Search for the cell housing the specified text and yield its [X, Y] center coordinate. 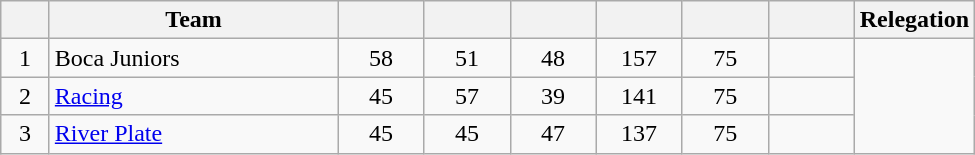
Racing [194, 96]
Relegation [914, 20]
48 [553, 58]
51 [467, 58]
Boca Juniors [194, 58]
Team [194, 20]
39 [553, 96]
47 [553, 134]
58 [381, 58]
3 [26, 134]
137 [639, 134]
2 [26, 96]
141 [639, 96]
157 [639, 58]
1 [26, 58]
57 [467, 96]
River Plate [194, 134]
